Detect which cell encompasses the target text, then output its [x, y] center coordinate. 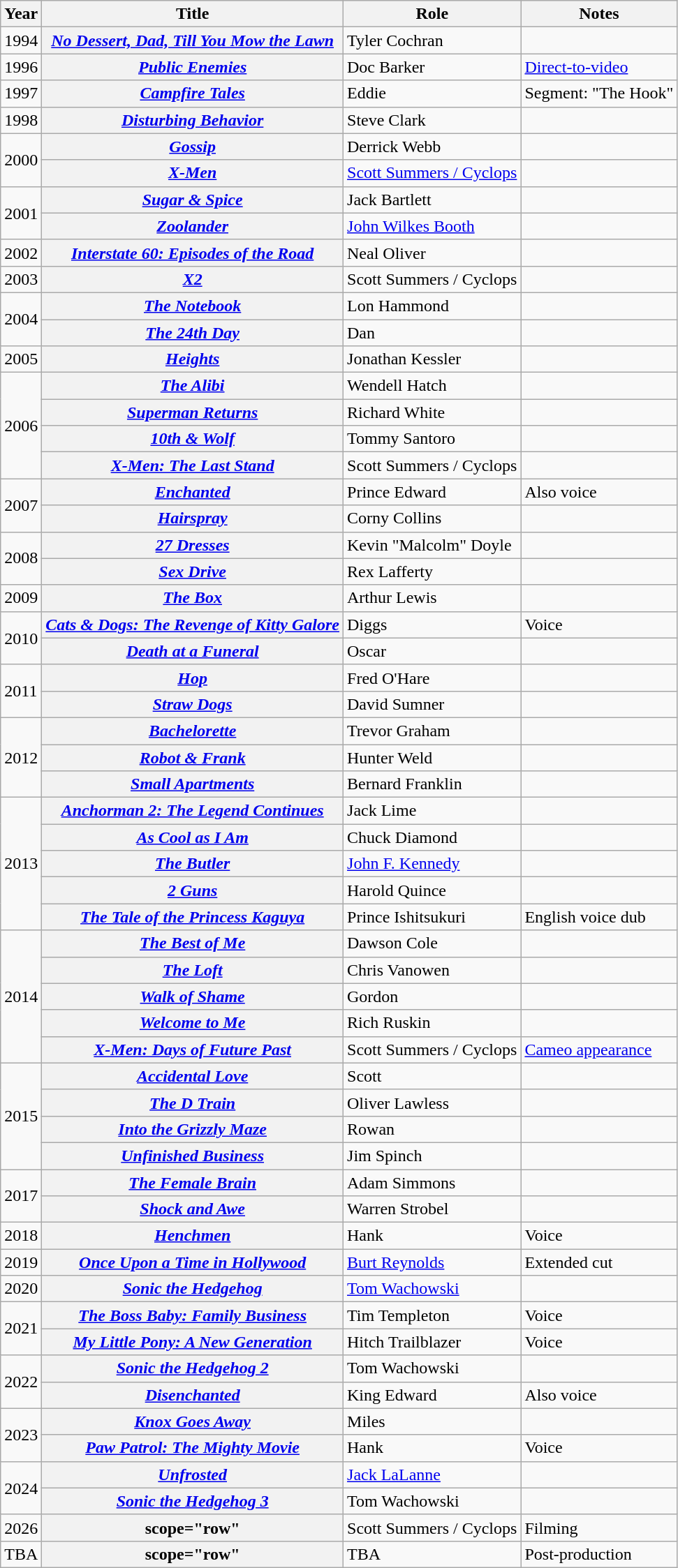
John F. Kennedy [432, 864]
X-Men [193, 173]
2008 [21, 558]
2014 [21, 996]
The Alibi [193, 386]
Dan [432, 333]
Cats & Dogs: The Revenge of Kitty Galore [193, 625]
Sonic the Hedgehog [193, 1289]
2 Guns [193, 890]
X-Men: Days of Future Past [193, 1050]
Sugar & Spice [193, 200]
As Cool as I Am [193, 837]
Disturbing Behavior [193, 120]
Notes [599, 14]
Tyler Cochran [432, 40]
Rex Lafferty [432, 572]
John Wilkes Booth [432, 226]
1996 [21, 67]
1997 [21, 94]
Oliver Lawless [432, 1103]
Wendell Hatch [432, 386]
Public Enemies [193, 67]
The Butler [193, 864]
2015 [21, 1116]
The 24th Day [193, 333]
2011 [21, 691]
2009 [21, 598]
Title [193, 14]
10th & Wolf [193, 439]
The Box [193, 598]
Walk of Shame [193, 996]
Harold Quince [432, 890]
Warren Strobel [432, 1209]
2007 [21, 505]
No Dessert, Dad, Till You Mow the Lawn [193, 40]
Corny Collins [432, 518]
2022 [21, 1382]
My Little Pony: A New Generation [193, 1342]
Shock and Awe [193, 1209]
Zoolander [193, 226]
Enchanted [193, 492]
2003 [21, 279]
Hop [193, 678]
Adam Simmons [432, 1183]
Year [21, 14]
2020 [21, 1289]
Fred O'Hare [432, 678]
Interstate 60: Episodes of the Road [193, 253]
Prince Ishitsukuri [432, 917]
Cameo appearance [599, 1050]
Straw Dogs [193, 704]
2018 [21, 1236]
The Female Brain [193, 1183]
Filming [599, 1528]
Bernard Franklin [432, 784]
Welcome to Me [193, 1023]
Dawson Cole [432, 943]
2024 [21, 1488]
Small Apartments [193, 784]
Segment: "The Hook" [599, 94]
Gordon [432, 996]
Disenchanted [193, 1395]
2013 [21, 864]
2004 [21, 319]
Death at a Funeral [193, 651]
2010 [21, 638]
2000 [21, 160]
X-Men: The Last Stand [193, 465]
2026 [21, 1528]
Tim Templeton [432, 1315]
Chris Vanowen [432, 970]
English voice dub [599, 917]
King Edward [432, 1395]
Diggs [432, 625]
Unfrosted [193, 1474]
The Tale of the Princess Kaguya [193, 917]
Once Upon a Time in Hollywood [193, 1262]
Sonic the Hedgehog 2 [193, 1368]
Jack LaLanne [432, 1474]
Richard White [432, 412]
2006 [21, 426]
The Loft [193, 970]
Prince Edward [432, 492]
Jack Bartlett [432, 200]
Oscar [432, 651]
Gossip [193, 147]
Hunter Weld [432, 757]
The D Train [193, 1103]
Paw Patrol: The Mighty Movie [193, 1448]
Burt Reynolds [432, 1262]
Sex Drive [193, 572]
Extended cut [599, 1262]
2021 [21, 1329]
Kevin "Malcolm" Doyle [432, 545]
2001 [21, 213]
The Boss Baby: Family Business [193, 1315]
Tommy Santoro [432, 439]
Role [432, 14]
Bachelorette [193, 731]
Heights [193, 359]
Knox Goes Away [193, 1421]
Steve Clark [432, 120]
Jonathan Kessler [432, 359]
2005 [21, 359]
2019 [21, 1262]
Jack Lime [432, 811]
Superman Returns [193, 412]
1998 [21, 120]
Rowan [432, 1129]
27 Dresses [193, 545]
Lon Hammond [432, 306]
Chuck Diamond [432, 837]
Hairspray [193, 518]
1994 [21, 40]
Post-production [599, 1554]
Arthur Lewis [432, 598]
Sonic the Hedgehog 3 [193, 1501]
Henchmen [193, 1236]
Trevor Graham [432, 731]
Scott [432, 1076]
Derrick Webb [432, 147]
2017 [21, 1196]
Doc Barker [432, 67]
2023 [21, 1435]
Miles [432, 1421]
Accidental Love [193, 1076]
Anchorman 2: The Legend Continues [193, 811]
The Notebook [193, 306]
2002 [21, 253]
Eddie [432, 94]
Robot & Frank [193, 757]
Jim Spinch [432, 1156]
Rich Ruskin [432, 1023]
Campfire Tales [193, 94]
Direct-to-video [599, 67]
Neal Oliver [432, 253]
The Best of Me [193, 943]
2012 [21, 757]
Hitch Trailblazer [432, 1342]
Unfinished Business [193, 1156]
X2 [193, 279]
David Sumner [432, 704]
Into the Grizzly Maze [193, 1129]
